Scan for the cell matching the given text and deliver its [X, Y] coordinate at center. 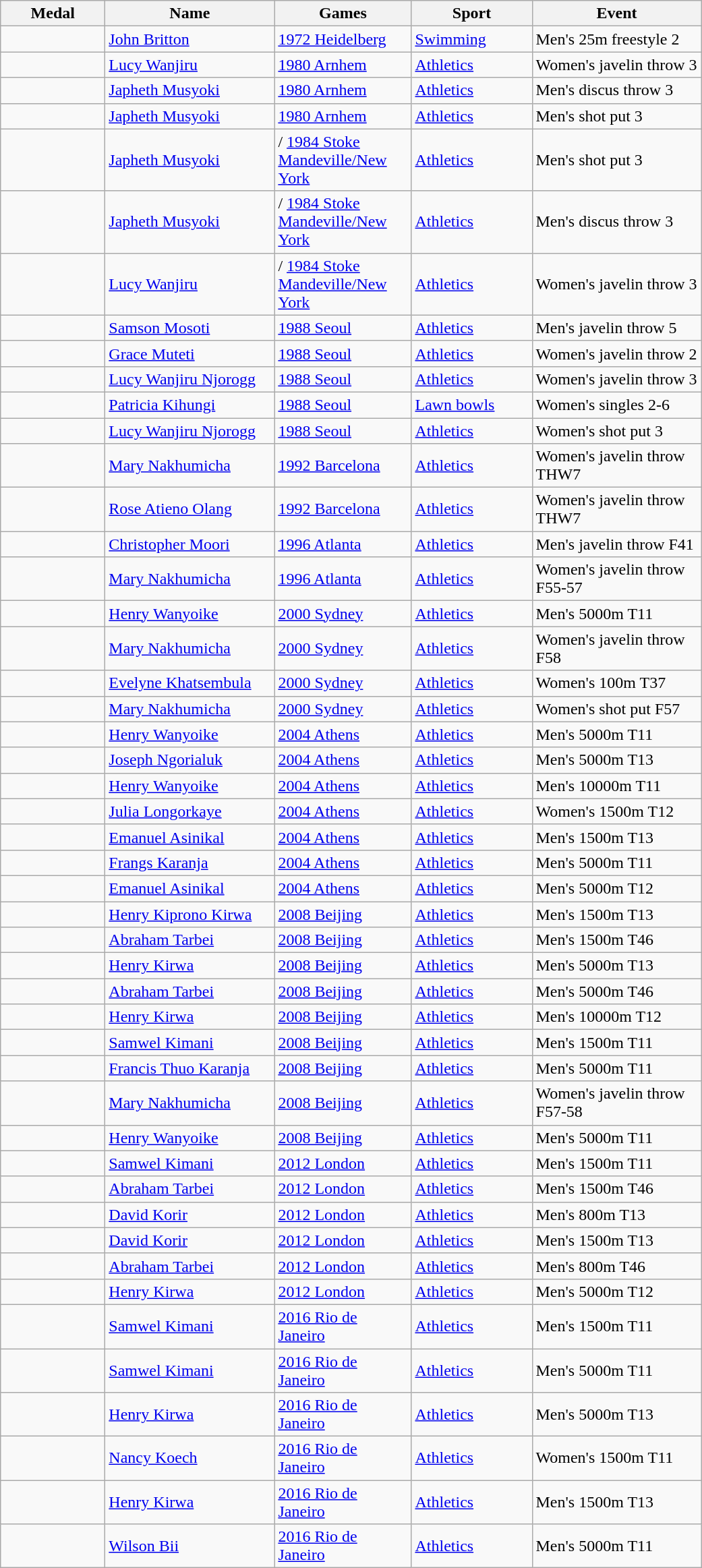
Wilson Bii [190, 1546]
Medal [53, 13]
Men's 10000m T12 [616, 1017]
Francis Thuo Karanja [190, 1068]
Women's javelin throw F55-57 [616, 579]
Men's 10000m T11 [616, 786]
Name [190, 13]
Games [343, 13]
Evelyne Khatsembula [190, 683]
Frangs Karanja [190, 863]
Patricia Kihungi [190, 405]
Swimming [472, 39]
Joseph Ngorialuk [190, 760]
Women's shot put F57 [616, 709]
Women's 1500m T12 [616, 811]
Women's singles 2-6 [616, 405]
Lawn bowls [472, 405]
Men's 25m freestyle 2 [616, 39]
Men's javelin throw F41 [616, 544]
Rose Atieno Olang [190, 510]
Event [616, 13]
Men's 800m T13 [616, 1215]
Women's javelin throw F58 [616, 649]
Grace Muteti [190, 353]
Women's javelin throw 2 [616, 353]
Men's javelin throw 5 [616, 328]
John Britton [190, 39]
Women's javelin throw F57-58 [616, 1103]
Samson Mosoti [190, 328]
Nancy Koech [190, 1458]
1972 Heidelberg [343, 39]
Henry Kiprono Kirwa [190, 914]
Women's shot put 3 [616, 431]
Sport [472, 13]
Women's 100m T37 [616, 683]
Men's 5000m T46 [616, 991]
Christopher Moori [190, 544]
Women's 1500m T11 [616, 1458]
Julia Longorkaye [190, 811]
Men's 800m T46 [616, 1266]
